Identify which cell holds the provided text, then report its (x, y) central coordinate. 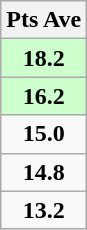
14.8 (44, 172)
15.0 (44, 134)
Pts Ave (44, 20)
18.2 (44, 58)
16.2 (44, 96)
13.2 (44, 210)
